Output the [X, Y] coordinate of the center of the cell containing the given text.  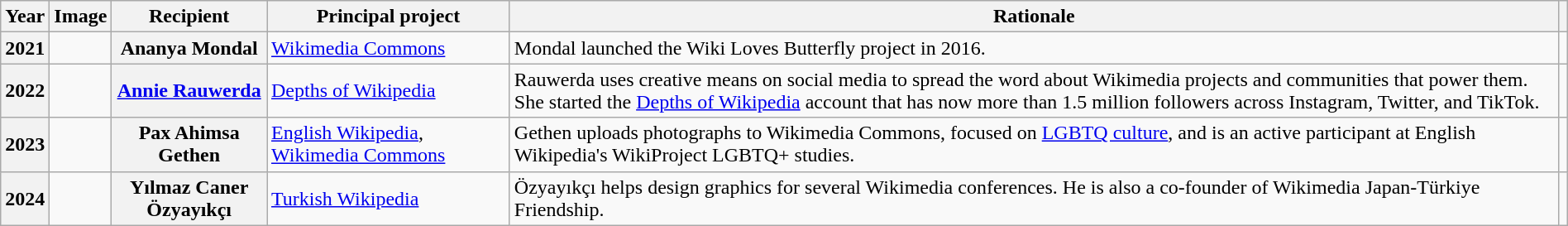
Pax Ahimsa Gethen [189, 144]
Ananya Mondal [189, 48]
Annie Rauwerda [189, 91]
2022 [25, 91]
Yılmaz Caner Özyayıkçı [189, 199]
Year [25, 17]
2024 [25, 199]
Rationale [1034, 17]
Depths of Wikipedia [388, 91]
Recipient [189, 17]
Özyayıkçı helps design graphics for several Wikimedia conferences. He is also a co-founder of Wikimedia Japan-Türkiye Friendship. [1034, 199]
Image [81, 17]
2023 [25, 144]
Mondal launched the Wiki Loves Butterfly project in 2016. [1034, 48]
Turkish Wikipedia [388, 199]
English Wikipedia, Wikimedia Commons [388, 144]
2021 [25, 48]
Wikimedia Commons [388, 48]
Principal project [388, 17]
